Determine the (X, Y) coordinate at the center of the cell enclosing the given text.  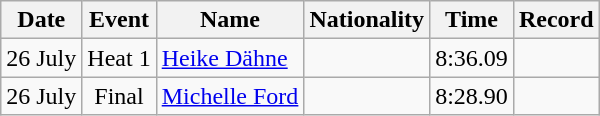
Final (119, 96)
Event (119, 20)
8:28.90 (472, 96)
Michelle Ford (230, 96)
Record (556, 20)
Date (42, 20)
Heat 1 (119, 58)
Time (472, 20)
Heike Dähne (230, 58)
8:36.09 (472, 58)
Nationality (367, 20)
Name (230, 20)
